Provide the [X, Y] coordinate of the cell's center where the given text is located.  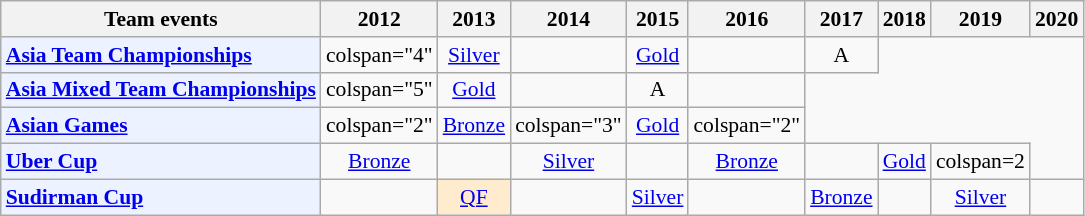
Team events [161, 19]
QF [474, 197]
2019 [980, 19]
colspan="4" [380, 55]
2013 [474, 19]
Sudirman Cup [161, 197]
colspan="5" [380, 90]
2012 [380, 19]
Asia Team Championships [161, 55]
colspan=2 [980, 162]
Asian Games [161, 126]
2020 [1056, 19]
2016 [746, 19]
2018 [904, 19]
2015 [658, 19]
Asia Mixed Team Championships [161, 90]
Uber Cup [161, 162]
colspan="3" [568, 126]
2017 [841, 19]
2014 [568, 19]
